Determine the [X, Y] coordinate at the center of the cell enclosing the given text.  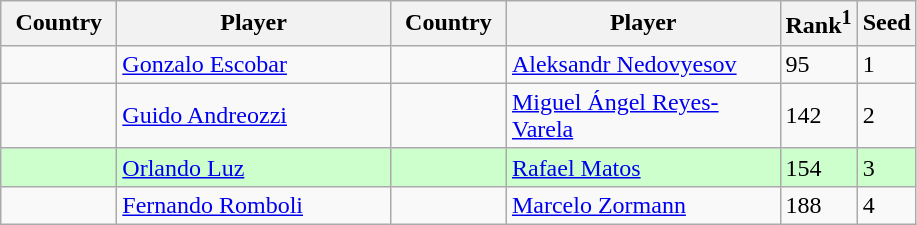
Marcelo Zormann [643, 205]
Fernando Romboli [254, 205]
188 [818, 205]
3 [886, 167]
2 [886, 116]
Seed [886, 24]
1 [886, 64]
Gonzalo Escobar [254, 64]
Guido Andreozzi [254, 116]
Aleksandr Nedovyesov [643, 64]
Rank1 [818, 24]
142 [818, 116]
95 [818, 64]
Rafael Matos [643, 167]
4 [886, 205]
154 [818, 167]
Miguel Ángel Reyes-Varela [643, 116]
Orlando Luz [254, 167]
